For the text-containing cell, return its midpoint in [x, y] coordinate format. 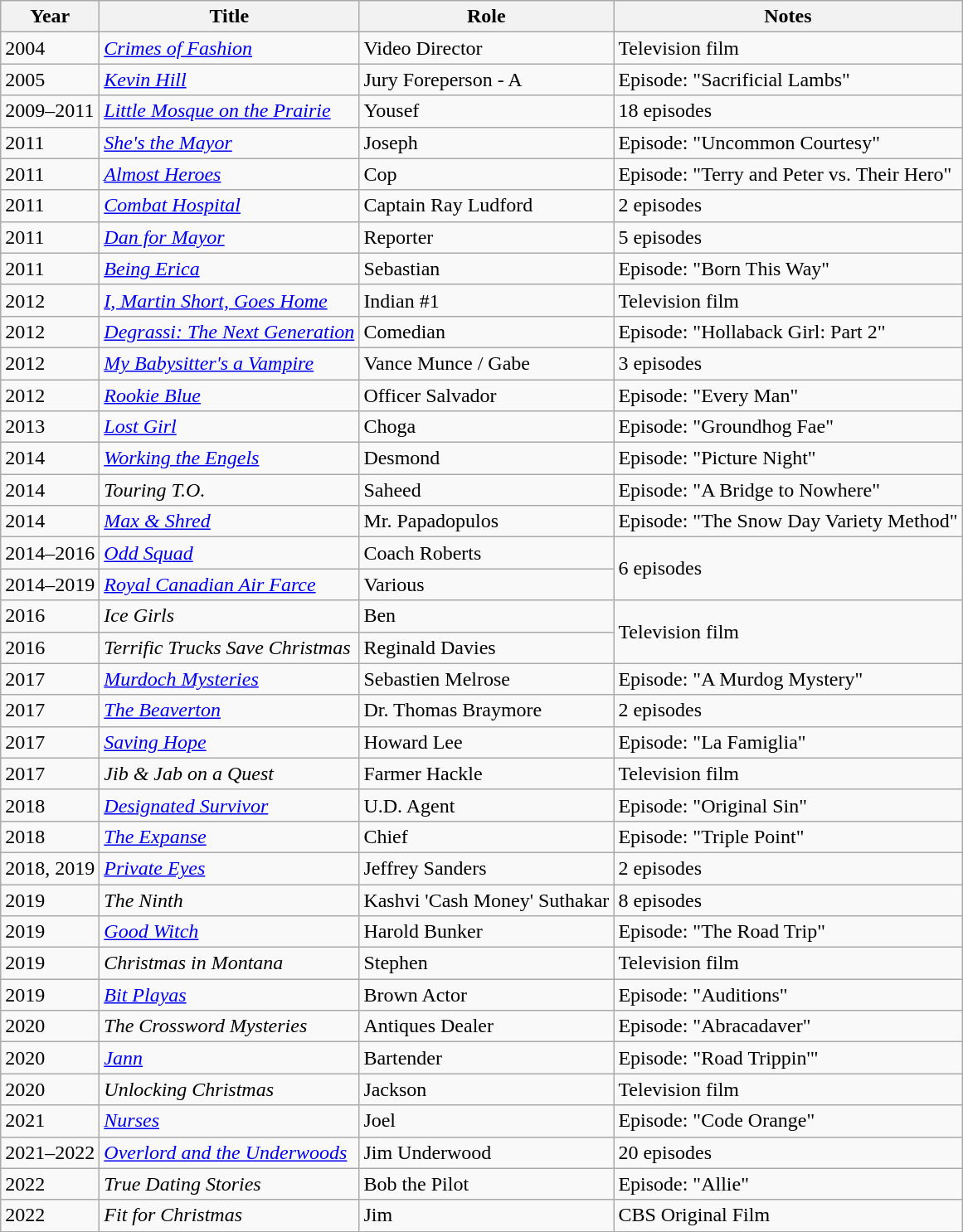
2005 [50, 80]
Unlocking Christmas [229, 1089]
Kashvi 'Cash Money' Suthakar [486, 900]
8 episodes [788, 900]
Joel [486, 1121]
Jim [486, 1215]
Overlord and the Underwoods [229, 1152]
2018, 2019 [50, 868]
Howard Lee [486, 742]
Notes [788, 17]
Episode: "Triple Point" [788, 837]
My Babysitter's a Vampire [229, 363]
Episode: "Road Trippin'" [788, 1058]
Episode: "Original Sin" [788, 805]
Max & Shred [229, 521]
Reporter [486, 237]
I, Martin Short, Goes Home [229, 300]
Year [50, 17]
Yousef [486, 111]
Antiques Dealer [486, 1026]
Choga [486, 427]
Coach Roberts [486, 553]
Dr. Thomas Braymore [486, 711]
2014–2016 [50, 553]
2009–2011 [50, 111]
Jann [229, 1058]
The Beaverton [229, 711]
Joseph [486, 143]
2021 [50, 1121]
Episode: "Picture Night" [788, 458]
Private Eyes [229, 868]
Episode: "A Murdog Mystery" [788, 679]
Comedian [486, 332]
Episode: "A Bridge to Nowhere" [788, 490]
Episode: "Born This Way" [788, 269]
Sebastien Melrose [486, 679]
Chief [486, 837]
Rookie Blue [229, 395]
Video Director [486, 48]
Jackson [486, 1089]
Crimes of Fashion [229, 48]
6 episodes [788, 569]
Episode: "La Famiglia" [788, 742]
Almost Heroes [229, 174]
Episode: "Allie" [788, 1184]
Jury Foreperson - A [486, 80]
Fit for Christmas [229, 1215]
Christmas in Montana [229, 963]
Bit Playas [229, 995]
Saheed [486, 490]
Terrific Trucks Save Christmas [229, 648]
Mr. Papadopulos [486, 521]
Working the Engels [229, 458]
Cop [486, 174]
18 episodes [788, 111]
Episode: "Uncommon Courtesy" [788, 143]
Episode: "The Road Trip" [788, 932]
Episode: "Sacrificial Lambs" [788, 80]
Dan for Mayor [229, 237]
The Ninth [229, 900]
Murdoch Mysteries [229, 679]
Designated Survivor [229, 805]
Odd Squad [229, 553]
Episode: "Hollaback Girl: Part 2" [788, 332]
Brown Actor [486, 995]
The Expanse [229, 837]
True Dating Stories [229, 1184]
Title [229, 17]
Saving Hope [229, 742]
Jeffrey Sanders [486, 868]
Episode: "Abracadaver" [788, 1026]
Ice Girls [229, 616]
Stephen [486, 963]
Lost Girl [229, 427]
Episode: "Every Man" [788, 395]
Role [486, 17]
Being Erica [229, 269]
Nurses [229, 1121]
Bob the Pilot [486, 1184]
2021–2022 [50, 1152]
She's the Mayor [229, 143]
20 episodes [788, 1152]
Episode: "Auditions" [788, 995]
Episode: "Code Orange" [788, 1121]
Jim Underwood [486, 1152]
Officer Salvador [486, 395]
2013 [50, 427]
Degrassi: The Next Generation [229, 332]
The Crossword Mysteries [229, 1026]
Indian #1 [486, 300]
Vance Munce / Gabe [486, 363]
U.D. Agent [486, 805]
Touring T.O. [229, 490]
Good Witch [229, 932]
Kevin Hill [229, 80]
Desmond [486, 458]
Captain Ray Ludford [486, 206]
Little Mosque on the Prairie [229, 111]
Royal Canadian Air Farce [229, 584]
Ben [486, 616]
Harold Bunker [486, 932]
2004 [50, 48]
Various [486, 584]
Combat Hospital [229, 206]
Episode: "The Snow Day Variety Method" [788, 521]
Episode: "Groundhog Fae" [788, 427]
2014–2019 [50, 584]
Reginald Davies [486, 648]
3 episodes [788, 363]
Farmer Hackle [486, 774]
Bartender [486, 1058]
Jib & Jab on a Quest [229, 774]
5 episodes [788, 237]
Episode: "Terry and Peter vs. Their Hero" [788, 174]
CBS Original Film [788, 1215]
Sebastian [486, 269]
